Return the (X, Y) coordinate for the center point of the cell that contains the specified text.  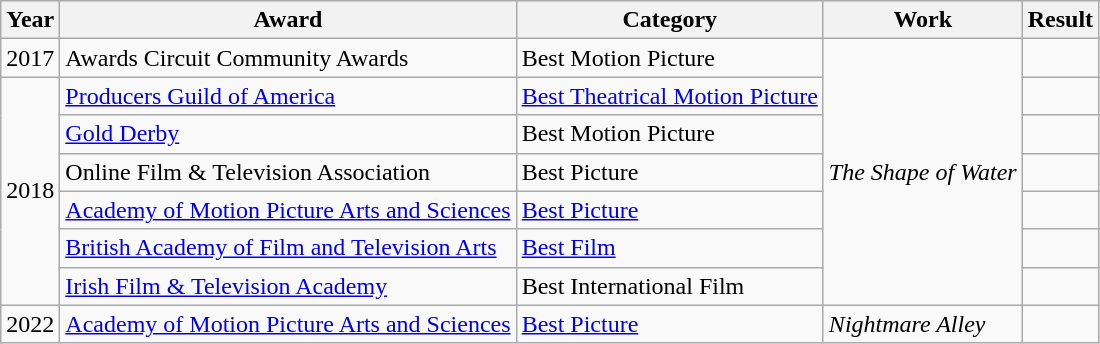
The Shape of Water (922, 172)
2017 (30, 58)
British Academy of Film and Television Arts (288, 248)
Year (30, 20)
Awards Circuit Community Awards (288, 58)
Gold Derby (288, 134)
Category (670, 20)
Award (288, 20)
2022 (30, 324)
Online Film & Television Association (288, 172)
Work (922, 20)
Producers Guild of America (288, 96)
2018 (30, 191)
Irish Film & Television Academy (288, 286)
Best International Film (670, 286)
Best Theatrical Motion Picture (670, 96)
Nightmare Alley (922, 324)
Best Film (670, 248)
Result (1060, 20)
